Pinpoint the cell where the given text exists, returning its [X, Y] midpoint coordinate. 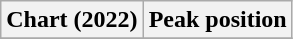
Chart (2022) [72, 20]
Peak position [218, 20]
